Scan for the cell matching the given text and deliver its [X, Y] coordinate at center. 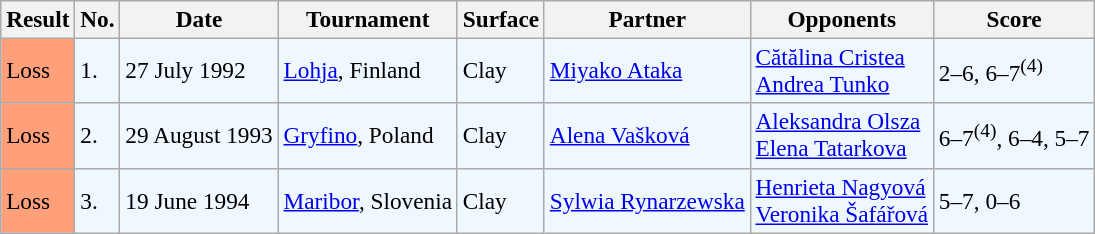
1. [98, 70]
29 August 1993 [199, 136]
No. [98, 19]
Cătălina Cristea Andrea Tunko [842, 70]
Aleksandra Olsza Elena Tatarkova [842, 136]
Partner [647, 19]
2. [98, 136]
27 July 1992 [199, 70]
Maribor, Slovenia [368, 200]
19 June 1994 [199, 200]
Score [1014, 19]
Result [38, 19]
3. [98, 200]
Miyako Ataka [647, 70]
2–6, 6–7(4) [1014, 70]
Lohja, Finland [368, 70]
Alena Vašková [647, 136]
Opponents [842, 19]
5–7, 0–6 [1014, 200]
Henrieta Nagyová Veronika Šafářová [842, 200]
Date [199, 19]
Sylwia Rynarzewska [647, 200]
Surface [500, 19]
Tournament [368, 19]
6–7(4), 6–4, 5–7 [1014, 136]
Gryfino, Poland [368, 136]
